Identify which cell holds the provided text, then report its (X, Y) central coordinate. 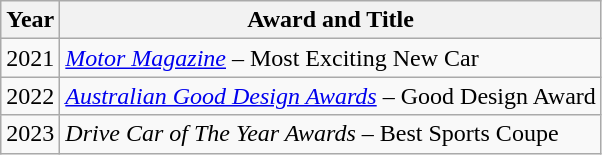
Award and Title (331, 20)
Drive Car of The Year Awards – Best Sports Coupe (331, 134)
2022 (30, 96)
Australian Good Design Awards – Good Design Award (331, 96)
Year (30, 20)
2021 (30, 58)
Motor Magazine – Most Exciting New Car (331, 58)
2023 (30, 134)
